Pinpoint the cell where the given text exists, returning its (x, y) midpoint coordinate. 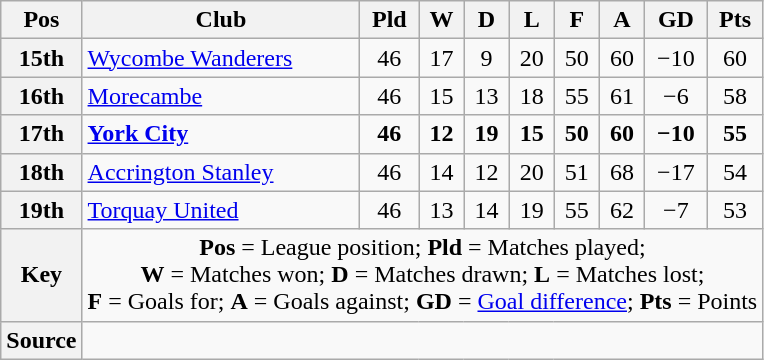
51 (576, 172)
F (576, 20)
York City (221, 134)
Club (221, 20)
68 (622, 172)
Wycombe Wanderers (221, 58)
A (622, 20)
GD (676, 20)
−6 (676, 96)
58 (734, 96)
15th (42, 58)
−17 (676, 172)
62 (622, 210)
D (486, 20)
−7 (676, 210)
Pts (734, 20)
Pld (390, 20)
53 (734, 210)
W (442, 20)
9 (486, 58)
18th (42, 172)
17 (442, 58)
Source (42, 340)
17th (42, 134)
Accrington Stanley (221, 172)
Key (42, 275)
L (532, 20)
61 (622, 96)
Torquay United (221, 210)
Pos (42, 20)
19th (42, 210)
18 (532, 96)
54 (734, 172)
Morecambe (221, 96)
16th (42, 96)
